Determine the (X, Y) coordinate at the center of the cell enclosing the given text.  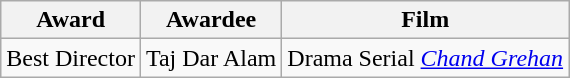
Film (426, 20)
Drama Serial Chand Grehan (426, 58)
Awardee (210, 20)
Best Director (71, 58)
Award (71, 20)
Taj Dar Alam (210, 58)
